Capture the cell that displays the provided text and extract its (x, y) central coordinate. 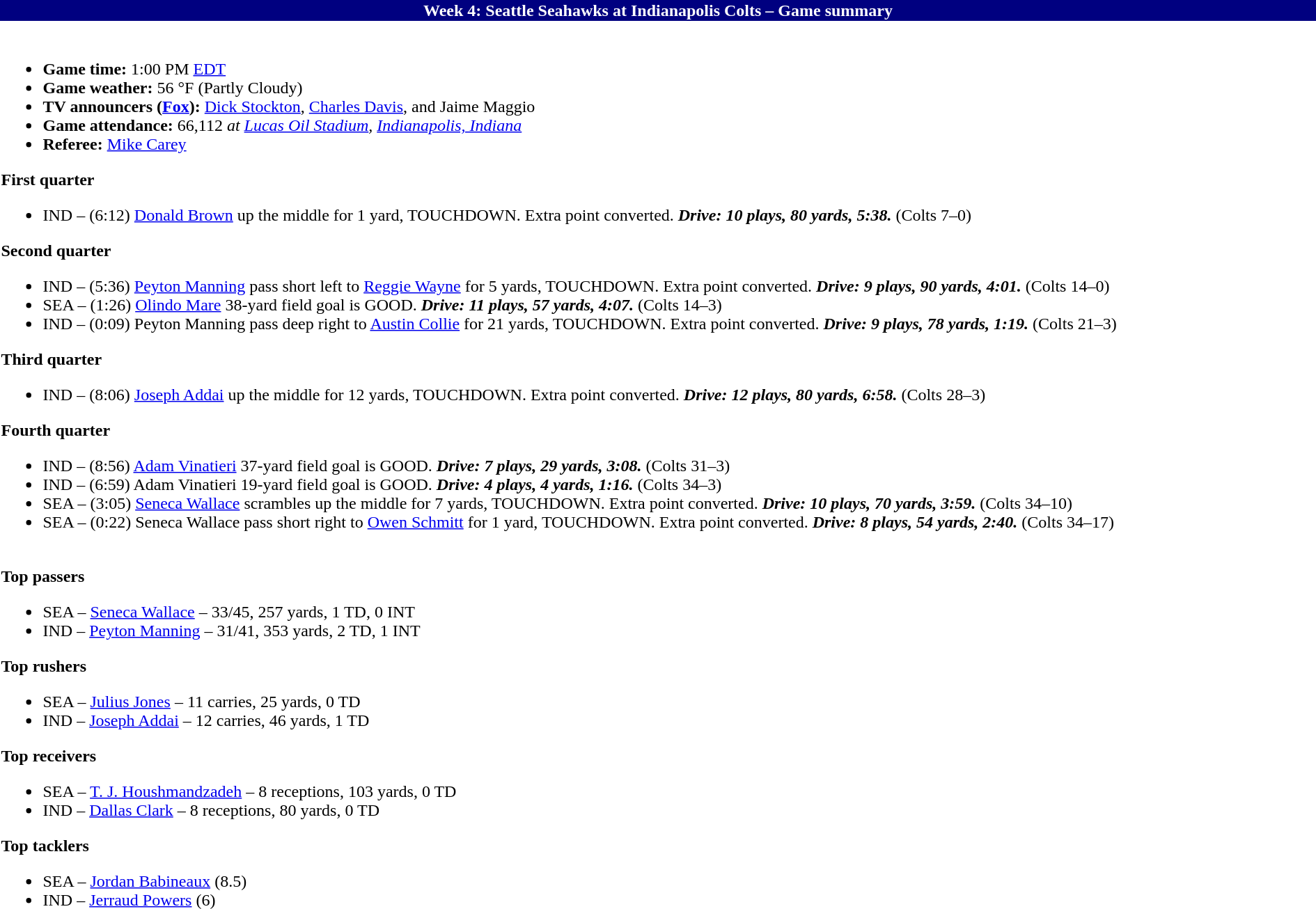
Week 4: Seattle Seahawks at Indianapolis Colts – Game summary (658, 10)
